Return the (X, Y) coordinate for the center point of the cell that contains the specified text.  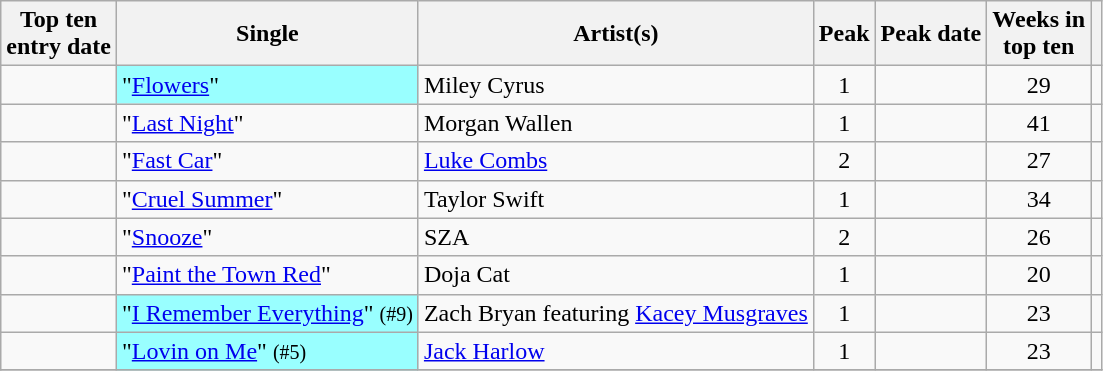
27 (1039, 161)
"Last Night" (267, 123)
Morgan Wallen (616, 123)
Luke Combs (616, 161)
Doja Cat (616, 275)
29 (1039, 85)
Zach Bryan featuring Kacey Musgraves (616, 313)
SZA (616, 237)
"Cruel Summer" (267, 199)
Taylor Swift (616, 199)
"Lovin on Me" (#5) (267, 351)
Weeks intop ten (1039, 34)
34 (1039, 199)
"Paint the Town Red" (267, 275)
Peak (844, 34)
Artist(s) (616, 34)
26 (1039, 237)
41 (1039, 123)
"Flowers" (267, 85)
"Snooze" (267, 237)
Single (267, 34)
"I Remember Everything" (#9) (267, 313)
Jack Harlow (616, 351)
Peak date (931, 34)
"Fast Car" (267, 161)
Miley Cyrus (616, 85)
Top tenentry date (59, 34)
20 (1039, 275)
